Scan for the cell matching the given text and deliver its [x, y] coordinate at center. 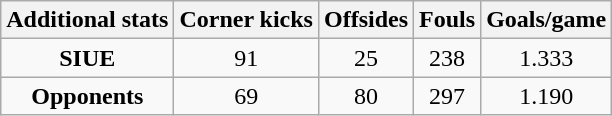
Offsides [366, 20]
80 [366, 96]
1.190 [546, 96]
Additional stats [88, 20]
25 [366, 58]
Fouls [448, 20]
Goals/game [546, 20]
297 [448, 96]
Corner kicks [246, 20]
Opponents [88, 96]
91 [246, 58]
238 [448, 58]
SIUE [88, 58]
69 [246, 96]
1.333 [546, 58]
